From the cell containing the given text, extract its center point as (X, Y) coordinate. 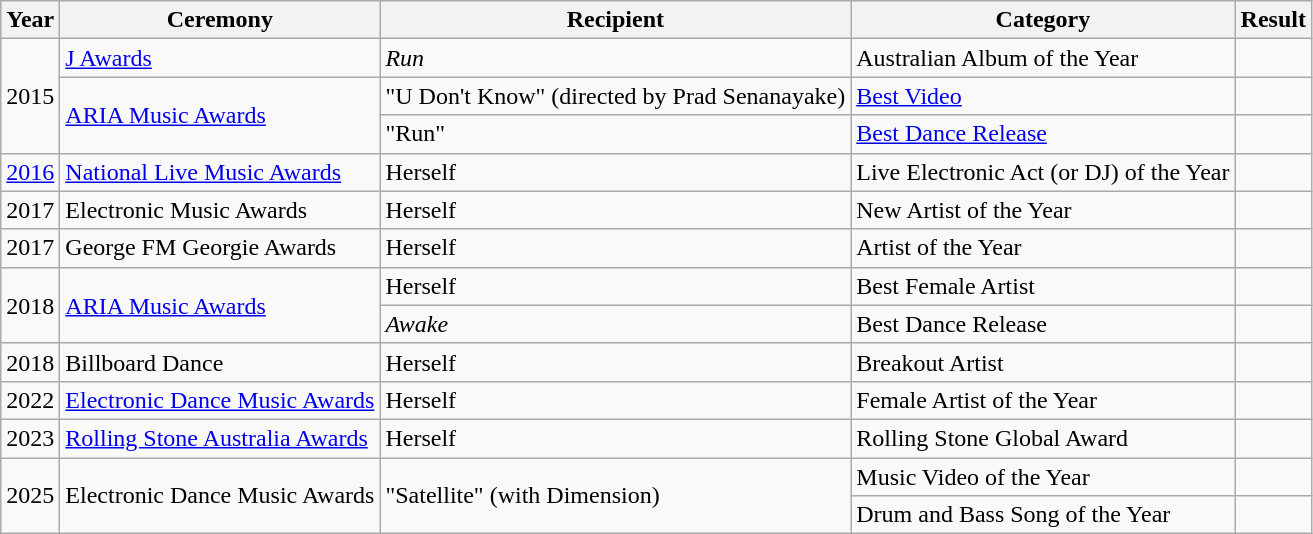
"U Don't Know" (directed by Prad Senanayake) (616, 96)
2025 (30, 496)
Australian Album of the Year (1043, 58)
Run (616, 58)
Year (30, 20)
Rolling Stone Australia Awards (220, 438)
Result (1273, 20)
J Awards (220, 58)
Artist of the Year (1043, 248)
Awake (616, 324)
Female Artist of the Year (1043, 400)
Ceremony (220, 20)
Billboard Dance (220, 362)
2015 (30, 96)
2022 (30, 400)
Live Electronic Act (or DJ) of the Year (1043, 172)
Category (1043, 20)
2023 (30, 438)
Recipient (616, 20)
Rolling Stone Global Award (1043, 438)
Best Female Artist (1043, 286)
National Live Music Awards (220, 172)
New Artist of the Year (1043, 210)
"Satellite" (with Dimension) (616, 496)
Best Video (1043, 96)
Drum and Bass Song of the Year (1043, 515)
"Run" (616, 134)
2016 (30, 172)
Breakout Artist (1043, 362)
George FM Georgie Awards (220, 248)
Electronic Music Awards (220, 210)
Music Video of the Year (1043, 477)
